Capture the cell that displays the provided text and extract its (X, Y) central coordinate. 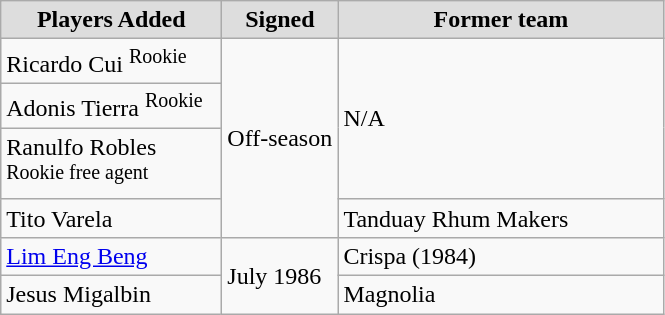
Crispa (1984) (501, 257)
July 1986 (280, 276)
Former team (501, 20)
Tanduay Rhum Makers (501, 218)
Players Added (112, 20)
N/A (501, 120)
Ricardo Cui Rookie (112, 62)
Signed (280, 20)
Tito Varela (112, 218)
Ranulfo Robles Rookie free agent (112, 164)
Adonis Tierra Rookie (112, 106)
Jesus Migalbin (112, 295)
Off-season (280, 138)
Lim Eng Beng (112, 257)
Magnolia (501, 295)
